Output the [x, y] coordinate of the center of the cell containing the given text.  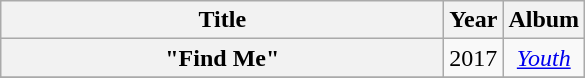
Title [222, 20]
2017 [474, 58]
Year [474, 20]
Youth [544, 58]
Album [544, 20]
"Find Me" [222, 58]
